Determine the (X, Y) coordinate at the center of the cell enclosing the given text.  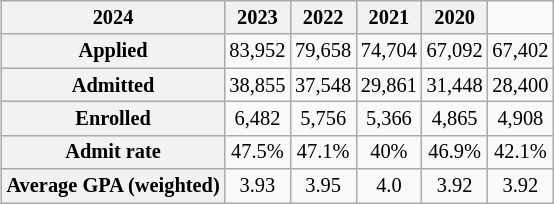
46.9% (455, 152)
2021 (389, 18)
5,756 (323, 119)
4.0 (389, 186)
4,908 (521, 119)
Enrolled (114, 119)
4,865 (455, 119)
67,092 (455, 51)
5,366 (389, 119)
47.5% (258, 152)
29,861 (389, 85)
40% (389, 152)
6,482 (258, 119)
Admitted (114, 85)
28,400 (521, 85)
67,402 (521, 51)
31,448 (455, 85)
3.95 (323, 186)
Admit rate (114, 152)
83,952 (258, 51)
2023 (258, 18)
47.1% (323, 152)
42.1% (521, 152)
37,548 (323, 85)
2024 (114, 18)
74,704 (389, 51)
3.93 (258, 186)
2020 (455, 18)
79,658 (323, 51)
38,855 (258, 85)
2022 (323, 18)
Applied (114, 51)
Average GPA (weighted) (114, 186)
